Provide the [X, Y] coordinate of the cell's center where the given text is located.  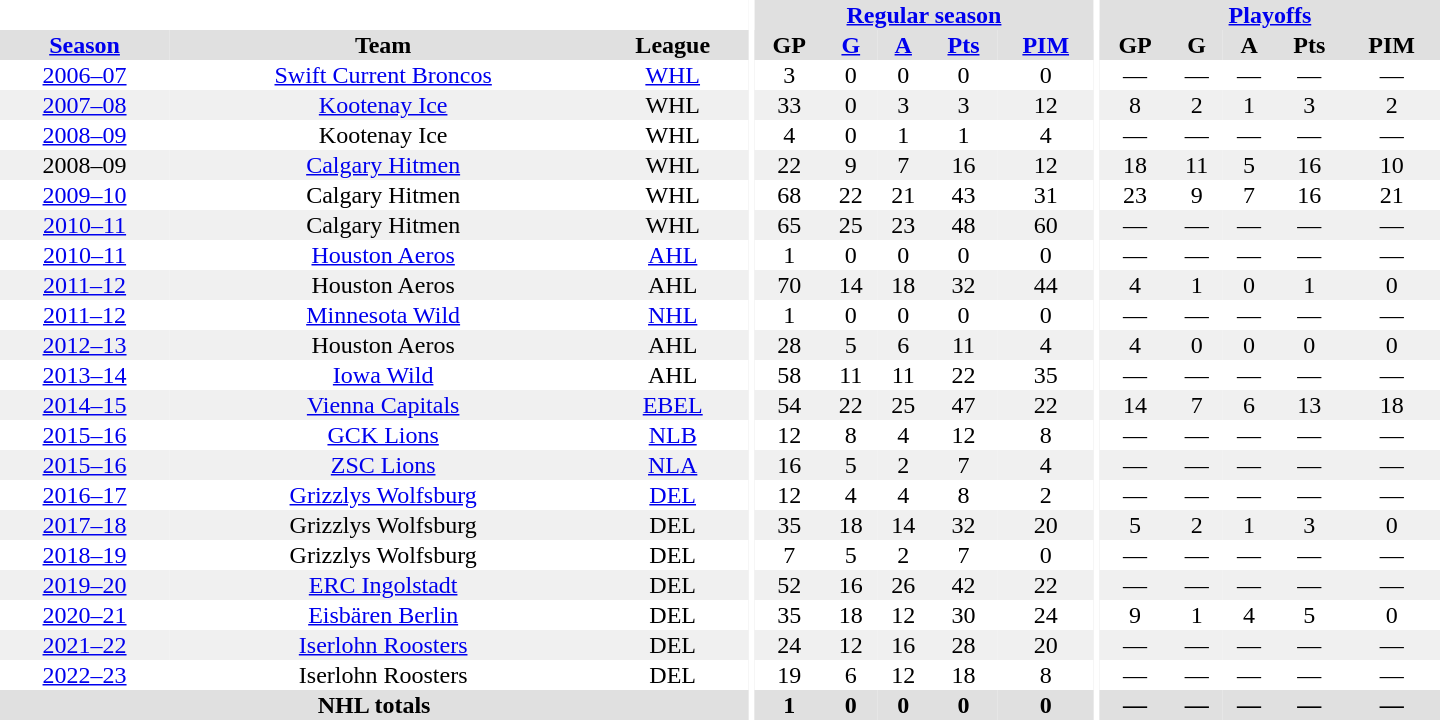
33 [790, 105]
60 [1046, 225]
2021–22 [84, 645]
Eisbären Berlin [383, 615]
68 [790, 195]
2006–07 [84, 75]
2016–17 [84, 495]
League [672, 45]
48 [963, 225]
Playoffs [1270, 15]
2019–20 [84, 585]
47 [963, 405]
26 [903, 585]
ZSC Lions [383, 465]
30 [963, 615]
54 [790, 405]
2012–13 [84, 345]
NHL totals [374, 705]
70 [790, 285]
52 [790, 585]
2009–10 [84, 195]
Iowa Wild [383, 375]
2018–19 [84, 555]
NLA [672, 465]
Team [383, 45]
31 [1046, 195]
GCK Lions [383, 435]
2007–08 [84, 105]
2017–18 [84, 525]
44 [1046, 285]
2022–23 [84, 675]
Vienna Capitals [383, 405]
EBEL [672, 405]
2014–15 [84, 405]
Swift Current Broncos [383, 75]
65 [790, 225]
13 [1309, 405]
42 [963, 585]
58 [790, 375]
43 [963, 195]
2020–21 [84, 615]
Regular season [924, 15]
NHL [672, 315]
NLB [672, 435]
Minnesota Wild [383, 315]
ERC Ingolstadt [383, 585]
19 [790, 675]
10 [1392, 165]
Season [84, 45]
2013–14 [84, 375]
